Extract the (X, Y) coordinate from the center of the cell holding the provided text.  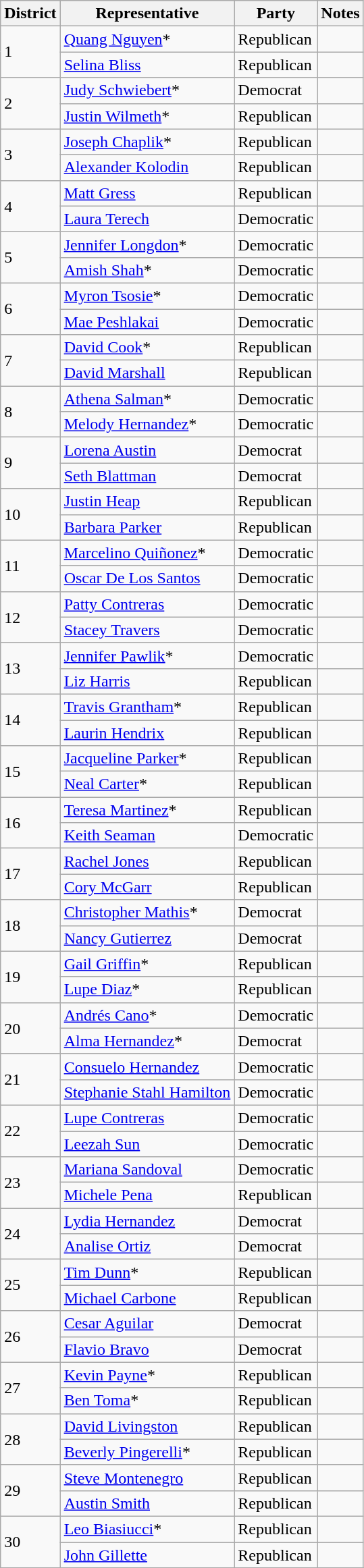
District (30, 13)
Judy Schwiebert* (147, 90)
Mae Peshlakai (147, 322)
Austin Smith (147, 1503)
Laurin Hendrix (147, 732)
1 (30, 52)
Patty Contreras (147, 604)
Amish Shah* (147, 270)
Christopher Mathis* (147, 913)
26 (30, 1336)
27 (30, 1388)
Justin Heap (147, 502)
Lupe Contreras (147, 1118)
7 (30, 360)
29 (30, 1490)
Representative (147, 13)
13 (30, 668)
Jacqueline Parker* (147, 759)
Jennifer Longdon* (147, 244)
Andrés Cano* (147, 1015)
Stephanie Stahl Hamilton (147, 1092)
17 (30, 874)
Alexander Kolodin (147, 167)
Lorena Austin (147, 450)
Tim Dunn* (147, 1272)
Lupe Diaz* (147, 990)
Rachel Jones (147, 861)
Gail Griffin* (147, 964)
John Gillette (147, 1555)
Cory McGarr (147, 887)
Justin Wilmeth* (147, 116)
Flavio Bravo (147, 1349)
Myron Tsosie* (147, 296)
Party (276, 13)
Cesar Aguilar (147, 1324)
11 (30, 566)
Beverly Pingerelli* (147, 1452)
22 (30, 1131)
Marcelino Quiñonez* (147, 553)
Leezah Sun (147, 1144)
12 (30, 617)
Liz Harris (147, 681)
Barbara Parker (147, 527)
16 (30, 823)
23 (30, 1183)
3 (30, 155)
Mariana Sandoval (147, 1170)
Ben Toma* (147, 1401)
2 (30, 103)
David Marshall (147, 373)
Teresa Martinez* (147, 810)
10 (30, 514)
Melody Hernandez* (147, 425)
30 (30, 1542)
Michele Pena (147, 1195)
Matt Gress (147, 193)
Consuelo Hernandez (147, 1066)
Travis Grantham* (147, 707)
Neal Carter* (147, 784)
Jennifer Pawlik* (147, 655)
Michael Carbone (147, 1298)
David Livingston (147, 1426)
Stacey Travers (147, 630)
Seth Blattman (147, 476)
David Cook* (147, 348)
4 (30, 206)
Analise Ortiz (147, 1247)
Keith Seaman (147, 836)
9 (30, 463)
Steve Montenegro (147, 1478)
19 (30, 977)
8 (30, 412)
25 (30, 1285)
Selina Bliss (147, 65)
6 (30, 308)
Laura Terech (147, 219)
15 (30, 772)
14 (30, 720)
Kevin Payne* (147, 1375)
20 (30, 1028)
Nancy Gutierrez (147, 938)
Athena Salman* (147, 399)
Lydia Hernandez (147, 1221)
Alma Hernandez* (147, 1041)
Oscar De Los Santos (147, 578)
21 (30, 1079)
5 (30, 257)
Notes (340, 13)
Leo Biasiucci* (147, 1529)
28 (30, 1439)
Joseph Chaplik* (147, 142)
18 (30, 925)
24 (30, 1234)
Quang Nguyen* (147, 39)
